From the cell containing the given text, extract its center point as [x, y] coordinate. 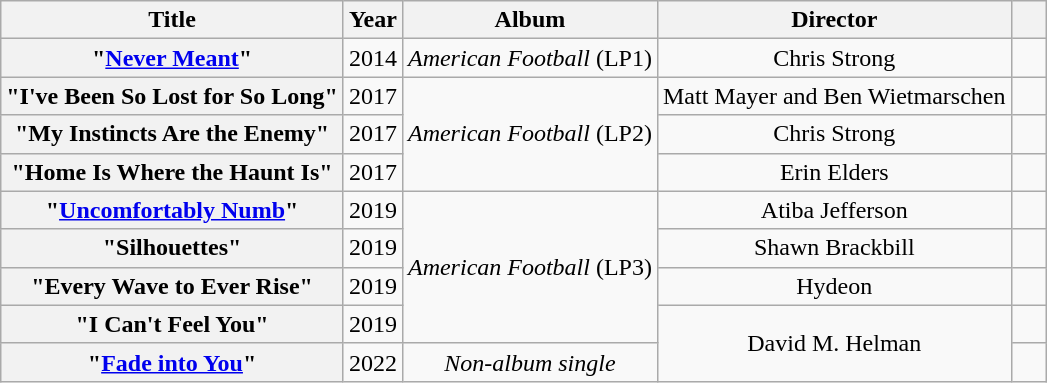
Title [172, 20]
"I've Been So Lost for So Long" [172, 96]
Erin Elders [834, 172]
American Football (LP1) [530, 58]
Director [834, 20]
Shawn Brackbill [834, 248]
"Silhouettes" [172, 248]
2022 [372, 362]
"Every Wave to Ever Rise" [172, 286]
"Home Is Where the Haunt Is" [172, 172]
"Uncomfortably Numb" [172, 210]
American Football (LP2) [530, 134]
David M. Helman [834, 343]
"I Can't Feel You" [172, 324]
"Fade into You" [172, 362]
Matt Mayer and Ben Wietmarschen [834, 96]
American Football (LP3) [530, 267]
Non-album single [530, 362]
"My Instincts Are the Enemy" [172, 134]
"Never Meant" [172, 58]
Year [372, 20]
Hydeon [834, 286]
2014 [372, 58]
Atiba Jefferson [834, 210]
Album [530, 20]
